Return (x, y) of the center of cell containing provided text 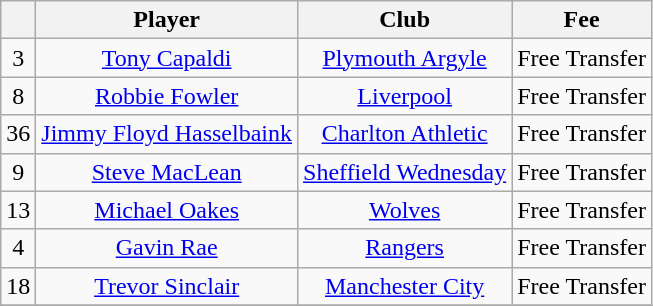
Tony Capaldi (167, 58)
36 (18, 134)
Manchester City (405, 286)
Rangers (405, 248)
3 (18, 58)
Michael Oakes (167, 210)
Trevor Sinclair (167, 286)
Wolves (405, 210)
Gavin Rae (167, 248)
Fee (582, 20)
Jimmy Floyd Hasselbaink (167, 134)
8 (18, 96)
Player (167, 20)
Steve MacLean (167, 172)
9 (18, 172)
Sheffield Wednesday (405, 172)
4 (18, 248)
Club (405, 20)
Charlton Athletic (405, 134)
18 (18, 286)
Liverpool (405, 96)
13 (18, 210)
Robbie Fowler (167, 96)
Plymouth Argyle (405, 58)
